Scan for the cell matching the given text and deliver its (X, Y) coordinate at center. 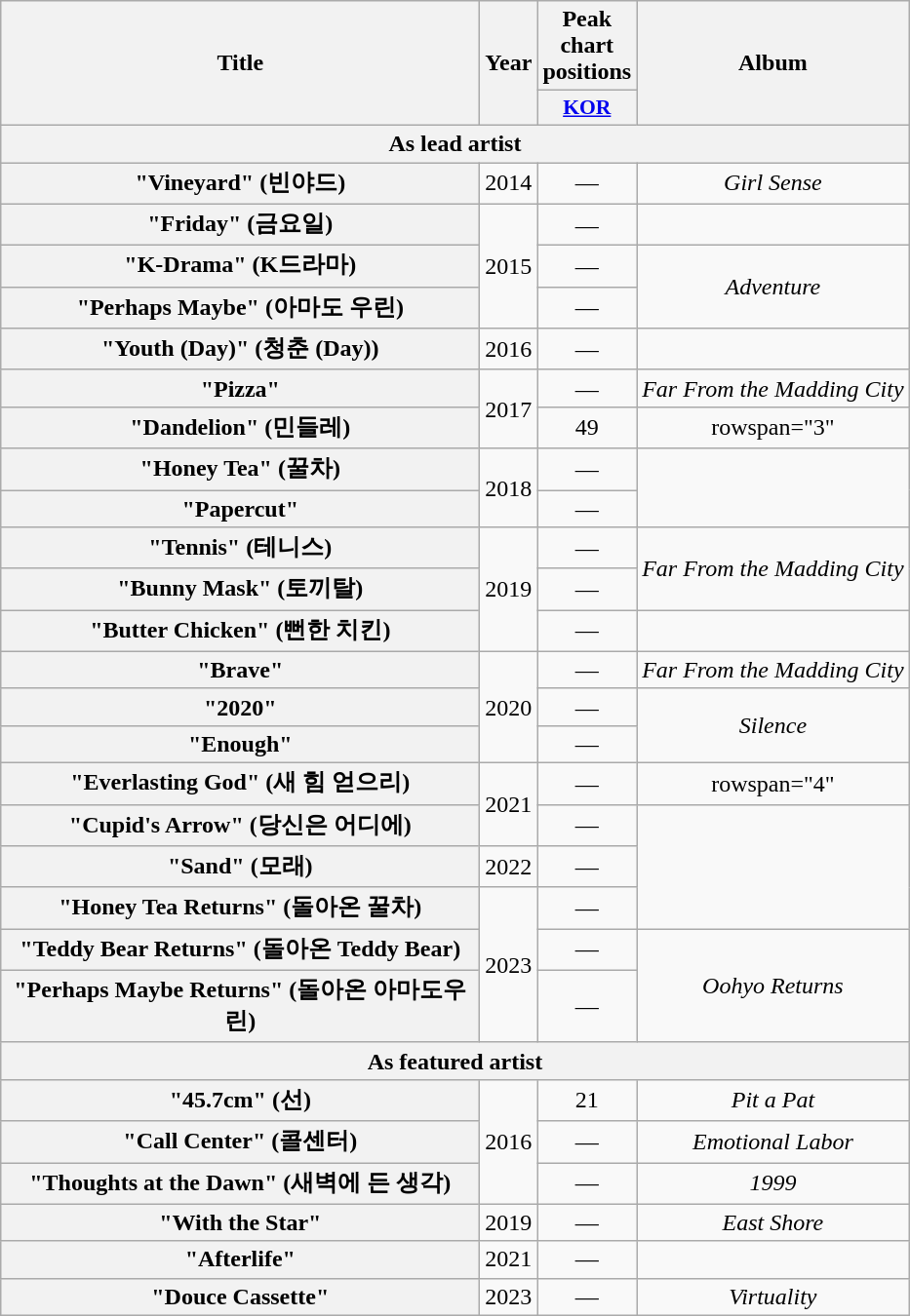
KOR (587, 108)
"K-Drama" (K드라마) (240, 267)
"Thoughts at the Dawn" (새벽에 든 생각) (240, 1183)
"Everlasting God" (새 힘 얻으리) (240, 784)
"Bunny Mask" (토끼탈) (240, 589)
2015 (509, 266)
"Dandelion" (민들레) (240, 427)
"Sand" (모래) (240, 868)
"Friday" (금요일) (240, 224)
"Brave" (240, 670)
Peak chart positions (587, 46)
49 (587, 427)
"45.7cm" (선) (240, 1100)
"Afterlife" (240, 1259)
"Perhaps Maybe Returns" (돌아온 아마도우린) (240, 1006)
2014 (509, 183)
"Butter Chicken" (뻔한 치킨) (240, 632)
As lead artist (455, 143)
"Papercut" (240, 508)
East Shore (772, 1222)
"Enough" (240, 744)
"Tennis" (테니스) (240, 548)
"Perhaps Maybe" (아마도 우린) (240, 308)
Silence (772, 725)
2017 (509, 409)
2022 (509, 868)
"Cupid's Arrow" (당신은 어디에) (240, 825)
Pit a Pat (772, 1100)
"With the Star" (240, 1222)
2018 (509, 487)
Virtuality (772, 1297)
"Teddy Bear Returns" (돌아온 Teddy Bear) (240, 949)
Oohyo Returns (772, 987)
Album (772, 63)
21 (587, 1100)
"2020" (240, 707)
"Vineyard" (빈야드) (240, 183)
rowspan="4" (772, 784)
Title (240, 63)
As featured artist (455, 1061)
"Youth (Day)" (청춘 (Day)) (240, 349)
"Douce Cassette" (240, 1297)
2020 (509, 707)
Girl Sense (772, 183)
rowspan="3" (772, 427)
Adventure (772, 287)
Year (509, 63)
"Honey Tea" (꿀차) (240, 470)
"Honey Tea Returns" (돌아온 꿀차) (240, 909)
Emotional Labor (772, 1142)
1999 (772, 1183)
"Pizza" (240, 388)
"Call Center" (콜센터) (240, 1142)
